Find where the given text appears and provide that cell's center as [X, Y] coordinate. 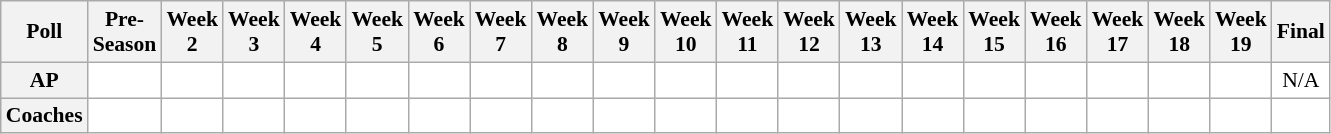
Week4 [316, 32]
Week3 [254, 32]
Week16 [1056, 32]
Week9 [624, 32]
Week11 [748, 32]
Week13 [871, 32]
Week2 [192, 32]
N/A [1301, 80]
Poll [44, 32]
Week19 [1241, 32]
Week6 [439, 32]
Pre-Season [125, 32]
Final [1301, 32]
Week12 [809, 32]
Week8 [562, 32]
AP [44, 80]
Coaches [44, 116]
Week15 [994, 32]
Week10 [686, 32]
Week18 [1179, 32]
Week17 [1118, 32]
Week5 [377, 32]
Week7 [501, 32]
Week14 [933, 32]
